For the text-containing cell, return its midpoint in (X, Y) coordinate format. 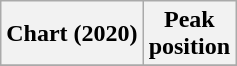
Chart (2020) (72, 34)
Peakposition (189, 34)
